Detect which cell encompasses the target text, then output its (X, Y) center coordinate. 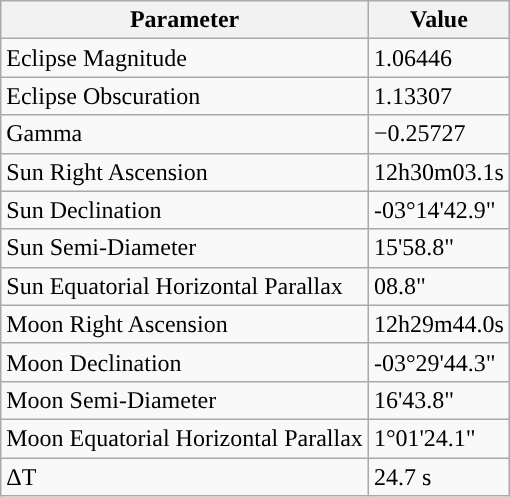
Sun Semi-Diameter (185, 248)
15'58.8" (438, 248)
Moon Semi-Diameter (185, 400)
Value (438, 20)
Eclipse Magnitude (185, 58)
Gamma (185, 134)
24.7 s (438, 477)
1.06446 (438, 58)
Parameter (185, 20)
12h29m44.0s (438, 324)
Eclipse Obscuration (185, 96)
Moon Equatorial Horizontal Parallax (185, 438)
Sun Equatorial Horizontal Parallax (185, 286)
Sun Right Ascension (185, 172)
08.8" (438, 286)
−0.25727 (438, 134)
Moon Declination (185, 362)
ΔT (185, 477)
Sun Declination (185, 210)
-03°29'44.3" (438, 362)
16'43.8" (438, 400)
-03°14'42.9" (438, 210)
12h30m03.1s (438, 172)
1°01'24.1" (438, 438)
Moon Right Ascension (185, 324)
1.13307 (438, 96)
